Determine the (X, Y) coordinate at the center of the cell enclosing the given text.  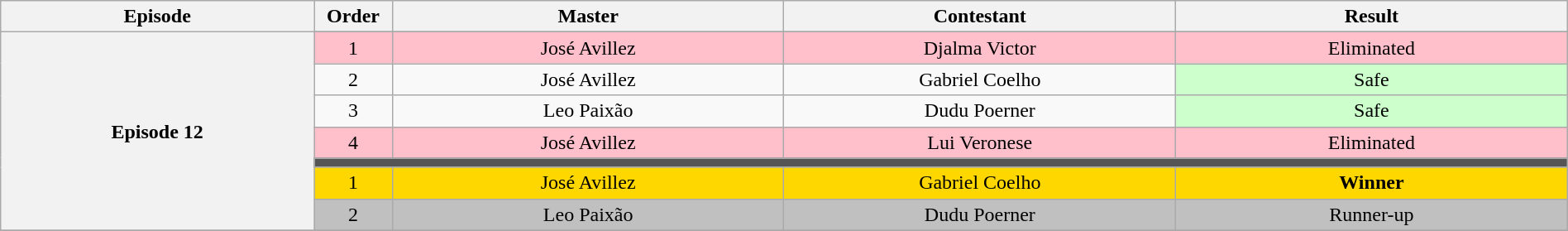
Lui Veronese (980, 142)
4 (354, 142)
3 (354, 111)
Master (588, 17)
Winner (1372, 183)
Order (354, 17)
Result (1372, 17)
Episode (157, 17)
Runner-up (1372, 214)
Djalma Victor (980, 48)
Episode 12 (157, 131)
Contestant (980, 17)
